Extract the (X, Y) coordinate from the center of the cell holding the provided text.  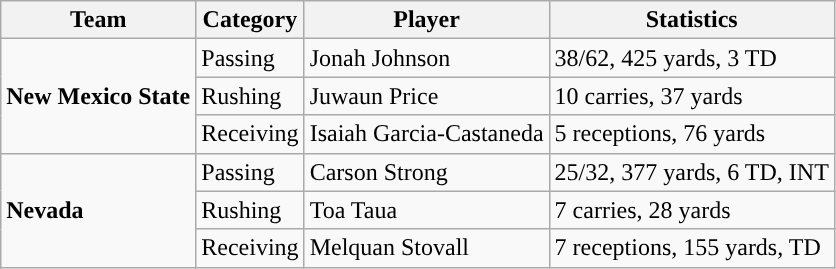
New Mexico State (98, 96)
Player (426, 20)
7 carries, 28 yards (692, 210)
10 carries, 37 yards (692, 96)
Nevada (98, 210)
25/32, 377 yards, 6 TD, INT (692, 172)
5 receptions, 76 yards (692, 134)
Toa Taua (426, 210)
7 receptions, 155 yards, TD (692, 248)
Jonah Johnson (426, 58)
Isaiah Garcia-Castaneda (426, 134)
Category (250, 20)
Juwaun Price (426, 96)
38/62, 425 yards, 3 TD (692, 58)
Statistics (692, 20)
Melquan Stovall (426, 248)
Carson Strong (426, 172)
Team (98, 20)
